Locate the cell with the specified text and output its (x, y) center coordinate. 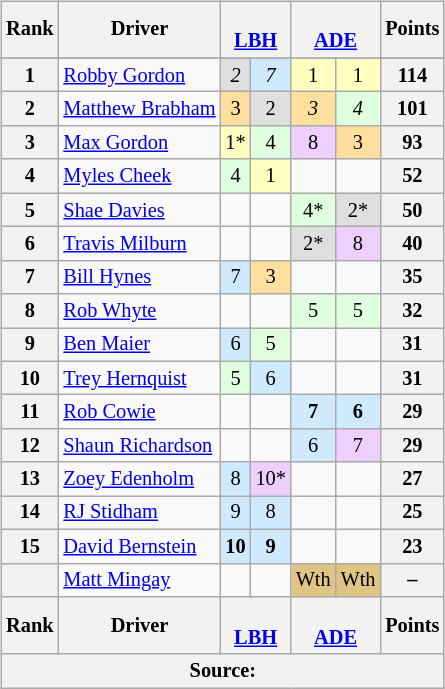
Matt Mingay (140, 580)
Bill Hynes (140, 277)
Source: (222, 671)
50 (412, 210)
93 (412, 143)
Matthew Brabham (140, 109)
1* (236, 143)
14 (30, 513)
Myles Cheek (140, 176)
52 (412, 176)
101 (412, 109)
Ben Maier (140, 345)
Trey Hernquist (140, 378)
10* (271, 479)
114 (412, 75)
25 (412, 513)
Travis Milburn (140, 244)
12 (30, 446)
11 (30, 412)
35 (412, 277)
15 (30, 546)
4* (314, 210)
David Bernstein (140, 546)
40 (412, 244)
RJ Stidham (140, 513)
Max Gordon (140, 143)
23 (412, 546)
Shae Davies (140, 210)
Rob Whyte (140, 311)
27 (412, 479)
– (412, 580)
Rob Cowie (140, 412)
13 (30, 479)
Shaun Richardson (140, 446)
32 (412, 311)
Zoey Edenholm (140, 479)
Robby Gordon (140, 75)
